From the cell containing the given text, extract its center point as [X, Y] coordinate. 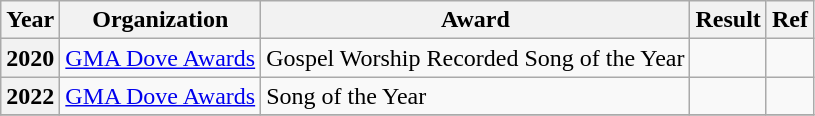
2022 [30, 96]
Song of the Year [476, 96]
Organization [160, 20]
Gospel Worship Recorded Song of the Year [476, 58]
Result [728, 20]
Year [30, 20]
2020 [30, 58]
Award [476, 20]
Ref [790, 20]
